Scan for the cell matching the given text and deliver its [x, y] coordinate at center. 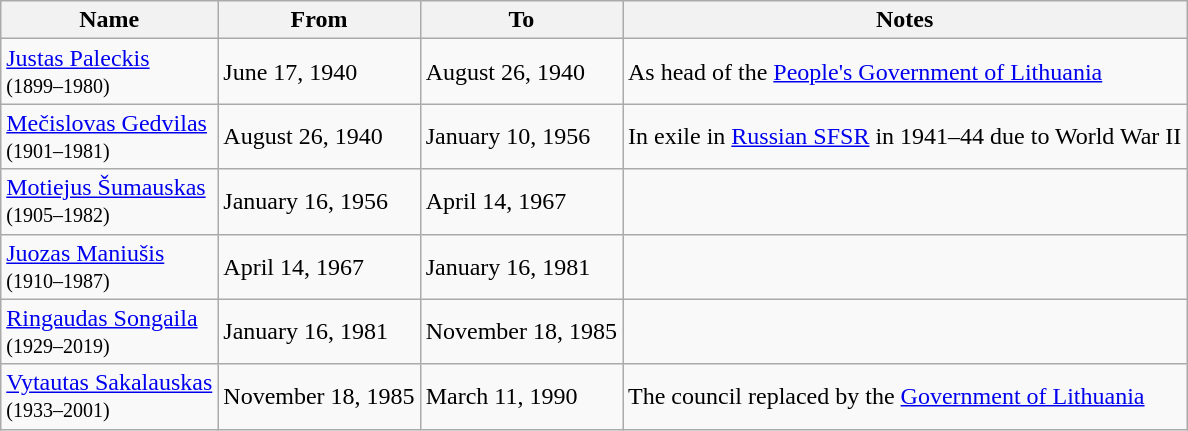
Name [110, 20]
Notes [904, 20]
In exile in Russian SFSR in 1941–44 due to World War II [904, 136]
June 17, 1940 [319, 72]
The council replaced by the Government of Lithuania [904, 396]
Justas Paleckis(1899–1980) [110, 72]
Vytautas Sakalauskas(1933–2001) [110, 396]
Mečislovas Gedvilas(1901–1981) [110, 136]
January 16, 1956 [319, 202]
To [521, 20]
Ringaudas Songaila(1929–2019) [110, 332]
As head of the People's Government of Lithuania [904, 72]
From [319, 20]
March 11, 1990 [521, 396]
January 10, 1956 [521, 136]
Motiejus Šumauskas(1905–1982) [110, 202]
Juozas Maniušis(1910–1987) [110, 266]
